Determine the [x, y] coordinate at the center of the cell enclosing the given text.  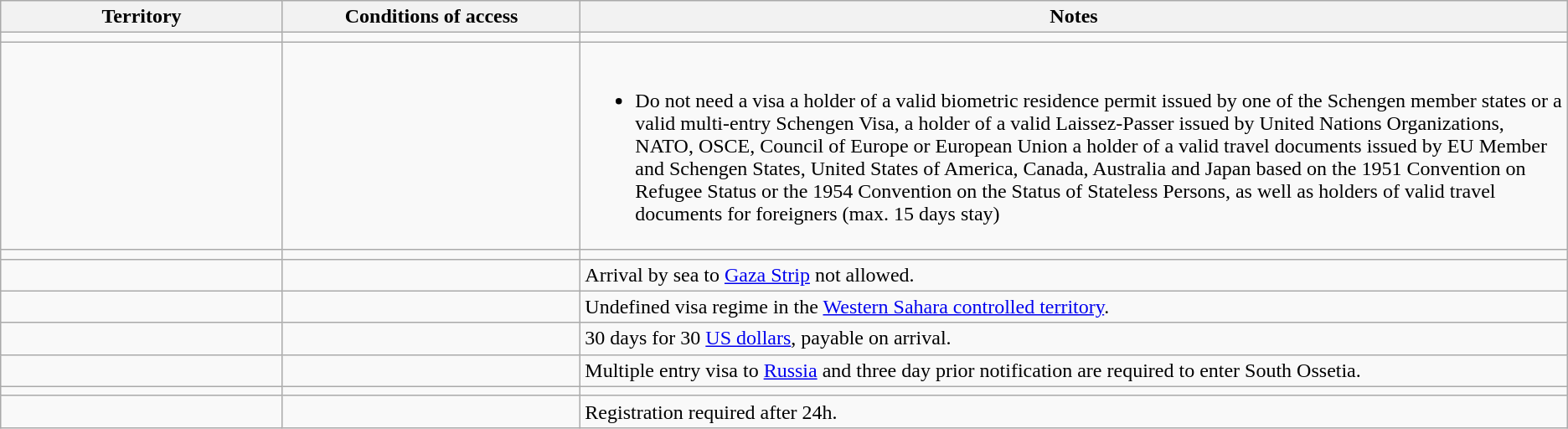
Undefined visa regime in the Western Sahara controlled territory. [1074, 307]
Notes [1074, 17]
Multiple entry visa to Russia and three day prior notification are required to enter South Ossetia. [1074, 370]
Registration required after 24h. [1074, 411]
Conditions of access [431, 17]
30 days for 30 US dollars, payable on arrival. [1074, 339]
Territory [142, 17]
Arrival by sea to Gaza Strip not allowed. [1074, 275]
